Output the [X, Y] coordinate of the center of the cell containing the given text.  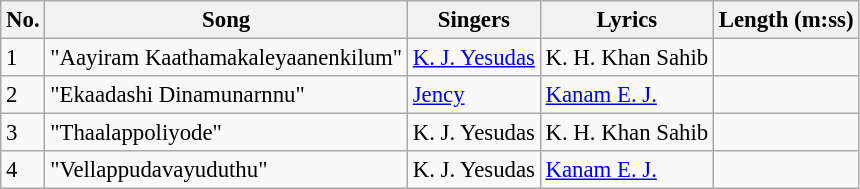
Jency [474, 95]
"Vellappudavayuduthu" [226, 170]
Length (m:ss) [786, 20]
Singers [474, 20]
4 [23, 170]
3 [23, 133]
Song [226, 20]
Lyrics [626, 20]
1 [23, 58]
No. [23, 20]
2 [23, 95]
"Ekaadashi Dinamunarnnu" [226, 95]
"Thaalappoliyode" [226, 133]
"Aayiram Kaathamakaleyaanenkilum" [226, 58]
